Detect which cell encompasses the target text, then output its (x, y) center coordinate. 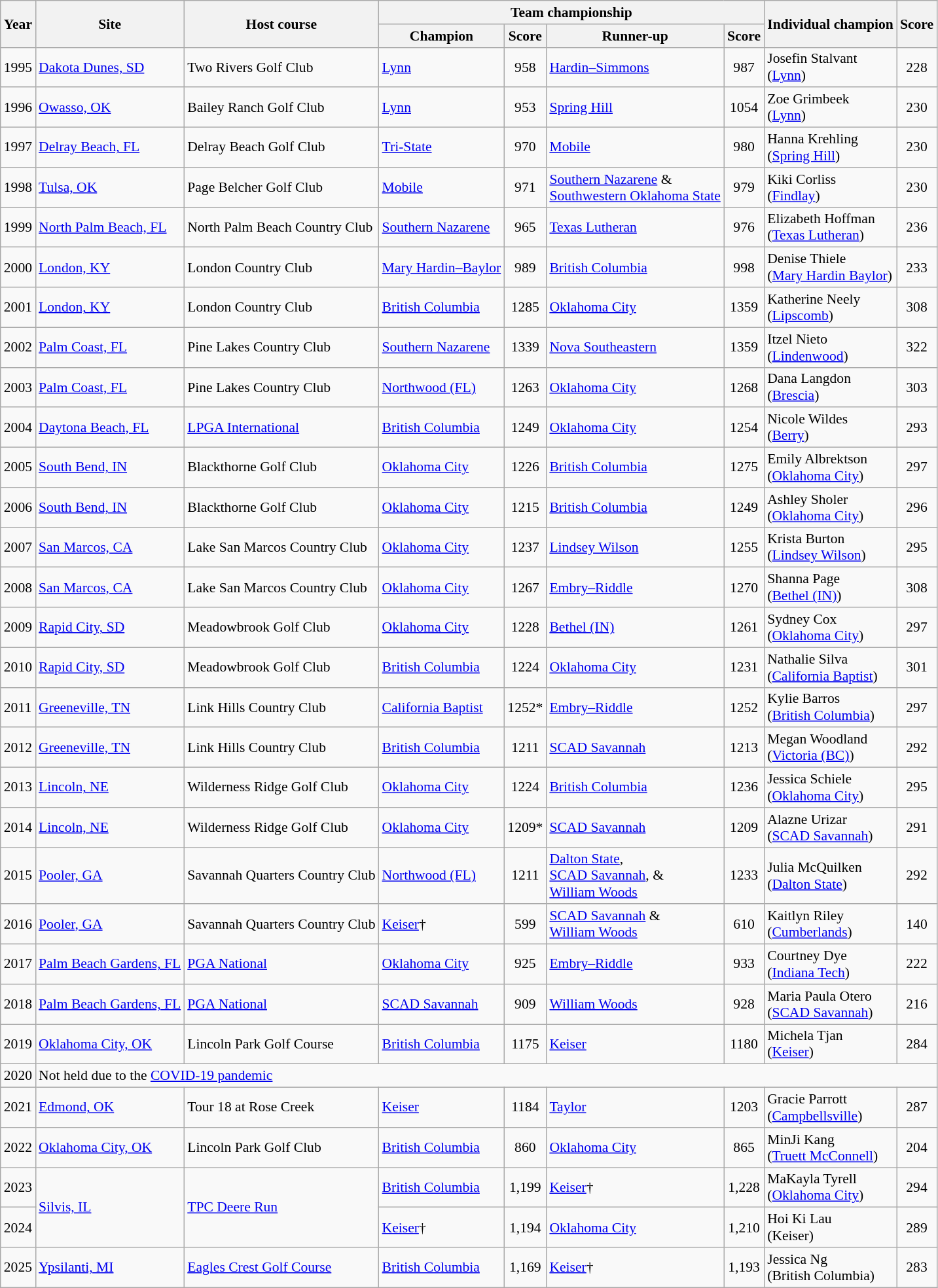
2009 (18, 627)
1236 (744, 788)
2021 (18, 1107)
Delray Beach, FL (110, 148)
Kiki Corliss(Findlay) (830, 187)
1184 (525, 1107)
2004 (18, 428)
Elizabeth Hoffman(Texas Lutheran) (830, 228)
MaKayla Tyrell(Oklahoma City) (830, 1187)
965 (525, 228)
Kylie Barros(British Columbia) (830, 707)
976 (744, 228)
Josefin Stalvant(Lynn) (830, 67)
Gracie Parrott(Campbellsville) (830, 1107)
North Palm Beach Country Club (281, 228)
Lindsey Wilson (635, 547)
TPC Deere Run (281, 1207)
1252* (525, 707)
Nathalie Silva(California Baptist) (830, 668)
1233 (744, 876)
1209 (744, 827)
301 (916, 668)
1285 (525, 308)
William Woods (635, 1004)
Jessica Schiele(Oklahoma City) (830, 788)
Hanna Krehling(Spring Hill) (830, 148)
Taylor (635, 1107)
MinJi Kang(Truett McConnell) (830, 1148)
1215 (525, 508)
1231 (744, 668)
293 (916, 428)
1997 (18, 148)
222 (916, 965)
Lincoln Park Golf Course (281, 1045)
2017 (18, 965)
2001 (18, 308)
283 (916, 1267)
Ypsilanti, MI (110, 1267)
291 (916, 827)
Year (18, 24)
322 (916, 347)
Jessica Ng(British Columbia) (830, 1267)
Katherine Neely(Lipscomb) (830, 308)
980 (744, 148)
599 (525, 924)
2012 (18, 747)
987 (744, 67)
Southern Nazarene & Southwestern Oklahoma State (635, 187)
1237 (525, 547)
2011 (18, 707)
2006 (18, 508)
1,169 (525, 1267)
1254 (744, 428)
Team championship (572, 12)
Edmond, OK (110, 1107)
2015 (18, 876)
LPGA International (281, 428)
2007 (18, 547)
2025 (18, 1267)
958 (525, 67)
Silvis, IL (110, 1207)
Sydney Cox(Oklahoma City) (830, 627)
Dana Langdon(Brescia) (830, 387)
2024 (18, 1228)
Runner-up (635, 36)
1255 (744, 547)
1228 (525, 627)
1,228 (744, 1187)
925 (525, 965)
Itzel Nieto(Lindenwood) (830, 347)
Tri-State (442, 148)
933 (744, 965)
Krista Burton(Lindsey Wilson) (830, 547)
Maria Paula Otero(SCAD Savannah) (830, 1004)
Nicole Wildes(Berry) (830, 428)
Dalton State, SCAD Savannah, & William Woods (635, 876)
1275 (744, 467)
Dakota Dunes, SD (110, 67)
1180 (744, 1045)
California Baptist (442, 707)
Bethel (IN) (635, 627)
1,194 (525, 1228)
1261 (744, 627)
Courtney Dye(Indiana Tech) (830, 965)
2003 (18, 387)
2013 (18, 788)
Hardin–Simmons (635, 67)
233 (916, 267)
610 (744, 924)
Lincoln Park Golf Club (281, 1148)
303 (916, 387)
289 (916, 1228)
Mary Hardin–Baylor (442, 267)
1996 (18, 107)
2014 (18, 827)
1203 (744, 1107)
2008 (18, 588)
Shanna Page(Bethel (IN)) (830, 588)
2019 (18, 1045)
860 (525, 1148)
Not held due to the COVID-19 pandemic (486, 1076)
1267 (525, 588)
928 (744, 1004)
North Palm Beach, FL (110, 228)
2016 (18, 924)
Ashley Sholer(Oklahoma City) (830, 508)
2018 (18, 1004)
1270 (744, 588)
Owasso, OK (110, 107)
1,193 (744, 1267)
SCAD Savannah &William Woods (635, 924)
1226 (525, 467)
284 (916, 1045)
Host course (281, 24)
296 (916, 508)
979 (744, 187)
989 (525, 267)
1,210 (744, 1228)
2000 (18, 267)
Delray Beach Golf Club (281, 148)
2023 (18, 1187)
Daytona Beach, FL (110, 428)
998 (744, 267)
Michela Tjan(Keiser) (830, 1045)
Nova Southeastern (635, 347)
Two Rivers Golf Club (281, 67)
Eagles Crest Golf Course (281, 1267)
865 (744, 1148)
2002 (18, 347)
216 (916, 1004)
970 (525, 148)
1263 (525, 387)
1995 (18, 67)
236 (916, 228)
1054 (744, 107)
Site (110, 24)
Bailey Ranch Golf Club (281, 107)
2005 (18, 467)
Champion (442, 36)
Spring Hill (635, 107)
2020 (18, 1076)
Kaitlyn Riley(Cumberlands) (830, 924)
Megan Woodland(Victoria (BC)) (830, 747)
Texas Lutheran (635, 228)
1209* (525, 827)
Zoe Grimbeek(Lynn) (830, 107)
Individual champion (830, 24)
953 (525, 107)
2010 (18, 668)
Alazne Urizar(SCAD Savannah) (830, 827)
287 (916, 1107)
Emily Albrektson(Oklahoma City) (830, 467)
1252 (744, 707)
Denise Thiele(Mary Hardin Baylor) (830, 267)
Tulsa, OK (110, 187)
971 (525, 187)
1175 (525, 1045)
204 (916, 1148)
1339 (525, 347)
2022 (18, 1148)
1,199 (525, 1187)
228 (916, 67)
Tour 18 at Rose Creek (281, 1107)
Page Belcher Golf Club (281, 187)
Hoi Ki Lau(Keiser) (830, 1228)
909 (525, 1004)
1998 (18, 187)
140 (916, 924)
Julia McQuilken(Dalton State) (830, 876)
294 (916, 1187)
1213 (744, 747)
1268 (744, 387)
1999 (18, 228)
